From the cell containing the given text, extract its center point as [X, Y] coordinate. 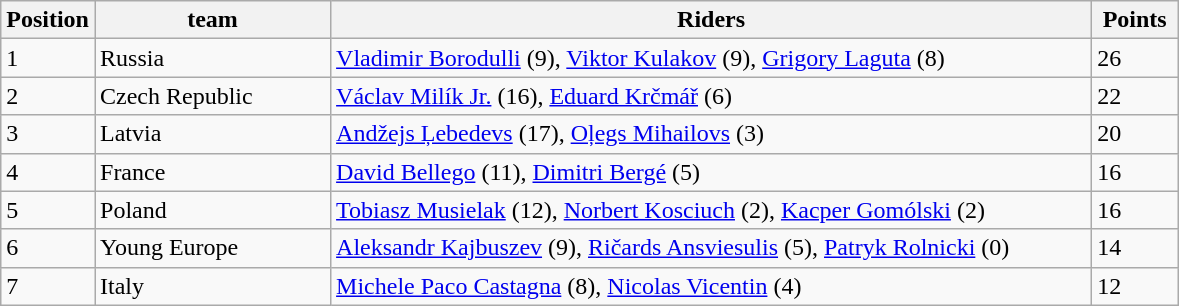
3 [48, 134]
Tobiasz Musielak (12), Norbert Kosciuch (2), Kacper Gomólski (2) [712, 210]
6 [48, 248]
Aleksandr Kajbuszev (9), Ričards Ansviesulis (5), Patryk Rolnicki (0) [712, 248]
Václav Milík Jr. (16), Eduard Krčmář (6) [712, 96]
12 [1135, 286]
Andžejs Ļebedevs (17), Oļegs Mihailovs (3) [712, 134]
Riders [712, 20]
Latvia [212, 134]
22 [1135, 96]
26 [1135, 58]
Russia [212, 58]
Position [48, 20]
5 [48, 210]
Poland [212, 210]
Czech Republic [212, 96]
David Bellego (11), Dimitri Bergé (5) [712, 172]
7 [48, 286]
20 [1135, 134]
Michele Paco Castagna (8), Nicolas Vicentin (4) [712, 286]
Points [1135, 20]
Young Europe [212, 248]
1 [48, 58]
14 [1135, 248]
Italy [212, 286]
Vladimir Borodulli (9), Viktor Kulakov (9), Grigory Laguta (8) [712, 58]
2 [48, 96]
4 [48, 172]
France [212, 172]
team [212, 20]
